Scan for the cell matching the given text and deliver its [X, Y] coordinate at center. 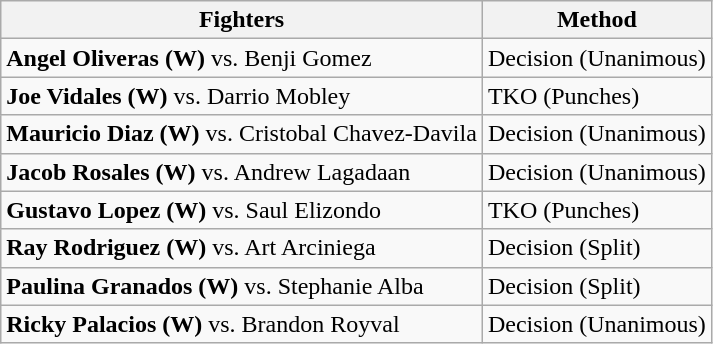
Ray Rodriguez (W) vs. Art Arciniega [242, 248]
Paulina Granados (W) vs. Stephanie Alba [242, 286]
Gustavo Lopez (W) vs. Saul Elizondo [242, 210]
Jacob Rosales (W) vs. Andrew Lagadaan [242, 172]
Fighters [242, 20]
Ricky Palacios (W) vs. Brandon Royval [242, 324]
Method [596, 20]
Mauricio Diaz (W) vs. Cristobal Chavez-Davila [242, 134]
Joe Vidales (W) vs. Darrio Mobley [242, 96]
Angel Oliveras (W) vs. Benji Gomez [242, 58]
